Detect which cell encompasses the target text, then output its (X, Y) center coordinate. 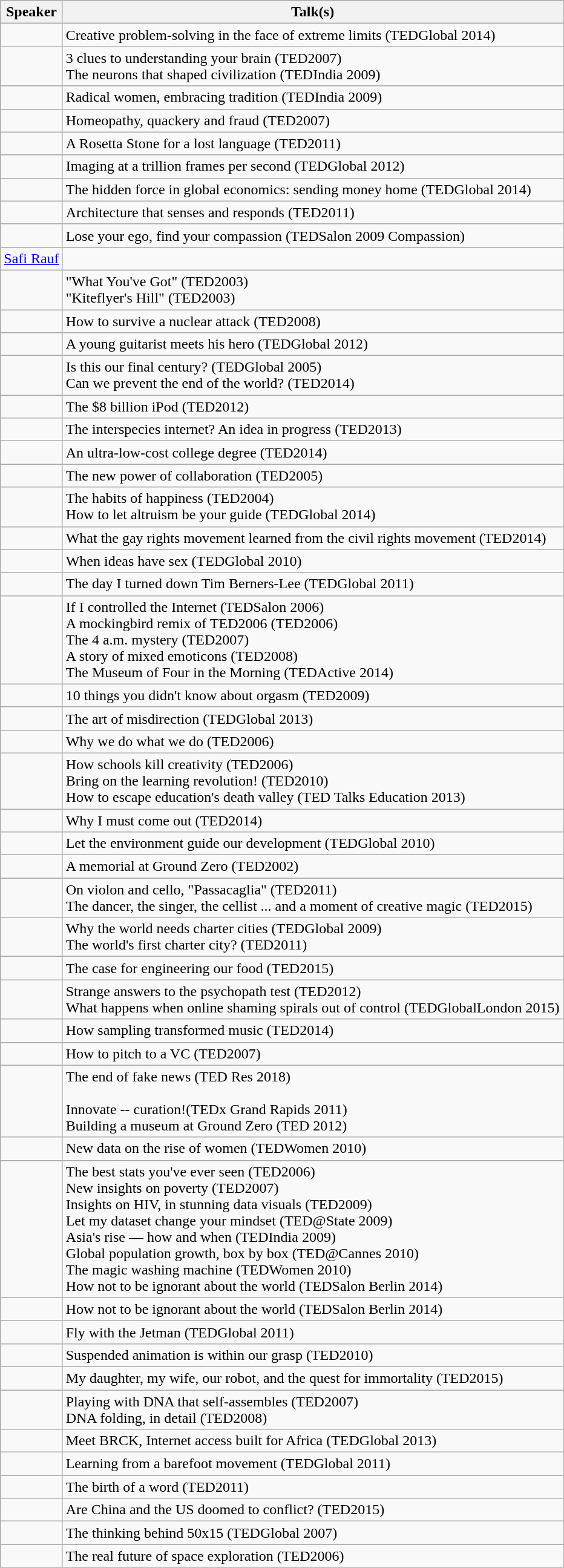
A young guitarist meets his hero (TEDGlobal 2012) (312, 344)
10 things you didn't know about orgasm (TED2009) (312, 695)
My daughter, my wife, our robot, and the quest for immortality (TED2015) (312, 1378)
The interspecies internet? An idea in progress (TED2013) (312, 430)
Why we do what we do (TED2006) (312, 741)
Meet BRCK, Internet access built for Africa (TEDGlobal 2013) (312, 1441)
"What You've Got" (TED2003) "Kiteflyer's Hill" (TED2003) (312, 289)
Imaging at a trillion frames per second (TEDGlobal 2012) (312, 166)
The day I turned down Tim Berners-Lee (TEDGlobal 2011) (312, 584)
Strange answers to the psychopath test (TED2012) What happens when online shaming spirals out of control (TEDGlobalLondon 2015) (312, 1000)
The end of fake news (TED Res 2018)Innovate -- curation!(TEDx Grand Rapids 2011)Building a museum at Ground Zero (TED 2012) (312, 1101)
Fly with the Jetman (TEDGlobal 2011) (312, 1332)
Suspended animation is within our grasp (TED2010) (312, 1355)
New data on the rise of women (TEDWomen 2010) (312, 1149)
How to pitch to a VC (TED2007) (312, 1054)
Why the world needs charter cities (TEDGlobal 2009) The world's first charter city? (TED2011) (312, 937)
Creative problem-solving in the face of extreme limits (TEDGlobal 2014) (312, 35)
How to survive a nuclear attack (TED2008) (312, 321)
How schools kill creativity (TED2006) Bring on the learning revolution! (TED2010) How to escape education's death valley (TED Talks Education 2013) (312, 781)
How not to be ignorant about the world (TEDSalon Berlin 2014) (312, 1309)
On violon and cello, "Passacaglia" (TED2011) The dancer, the singer, the cellist ... and a moment of creative magic (TED2015) (312, 898)
3 clues to understanding your brain (TED2007) The neurons that shaped civilization (TEDIndia 2009) (312, 67)
Learning from a barefoot movement (TEDGlobal 2011) (312, 1464)
A Rosetta Stone for a lost language (TED2011) (312, 143)
Homeopathy, quackery and fraud (TED2007) (312, 120)
Lose your ego, find your compassion (TEDSalon 2009 Compassion) (312, 235)
The birth of a word (TED2011) (312, 1487)
Safi Rauf (31, 258)
Let the environment guide our development (TEDGlobal 2010) (312, 844)
Is this our final century? (TEDGlobal 2005) Can we prevent the end of the world? (TED2014) (312, 375)
Radical women, embracing tradition (TEDIndia 2009) (312, 97)
Talk(s) (312, 12)
The art of misdirection (TEDGlobal 2013) (312, 718)
The $8 billion iPod (TED2012) (312, 407)
The thinking behind 50x15 (TEDGlobal 2007) (312, 1533)
How sampling transformed music (TED2014) (312, 1031)
The hidden force in global economics: sending money home (TEDGlobal 2014) (312, 189)
Architecture that senses and responds (TED2011) (312, 212)
The habits of happiness (TED2004) How to let altruism be your guide (TEDGlobal 2014) (312, 507)
When ideas have sex (TEDGlobal 2010) (312, 561)
Speaker (31, 12)
Playing with DNA that self-assembles (TED2007) DNA folding, in detail (TED2008) (312, 1409)
Why I must come out (TED2014) (312, 820)
The case for engineering our food (TED2015) (312, 968)
The real future of space exploration (TED2006) (312, 1556)
What the gay rights movement learned from the civil rights movement (TED2014) (312, 538)
An ultra-low-cost college degree (TED2014) (312, 453)
A memorial at Ground Zero (TED2002) (312, 867)
Are China and the US doomed to conflict? (TED2015) (312, 1510)
The new power of collaboration (TED2005) (312, 476)
